Return (X, Y) of the center of cell containing provided text 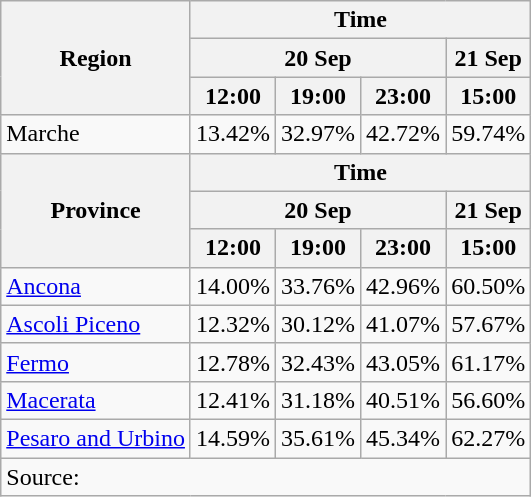
12.41% (232, 400)
56.60% (488, 400)
Fermo (96, 362)
57.67% (488, 324)
Pesaro and Urbino (96, 438)
40.51% (404, 400)
14.59% (232, 438)
Marche (96, 134)
35.61% (318, 438)
62.27% (488, 438)
31.18% (318, 400)
12.32% (232, 324)
Region (96, 58)
42.72% (404, 134)
12.78% (232, 362)
13.42% (232, 134)
61.17% (488, 362)
Province (96, 210)
32.43% (318, 362)
Ancona (96, 286)
32.97% (318, 134)
45.34% (404, 438)
59.74% (488, 134)
30.12% (318, 324)
41.07% (404, 324)
42.96% (404, 286)
Macerata (96, 400)
60.50% (488, 286)
14.00% (232, 286)
33.76% (318, 286)
Ascoli Piceno (96, 324)
Source: (266, 477)
43.05% (404, 362)
